Output the [X, Y] coordinate of the center of the cell containing the given text.  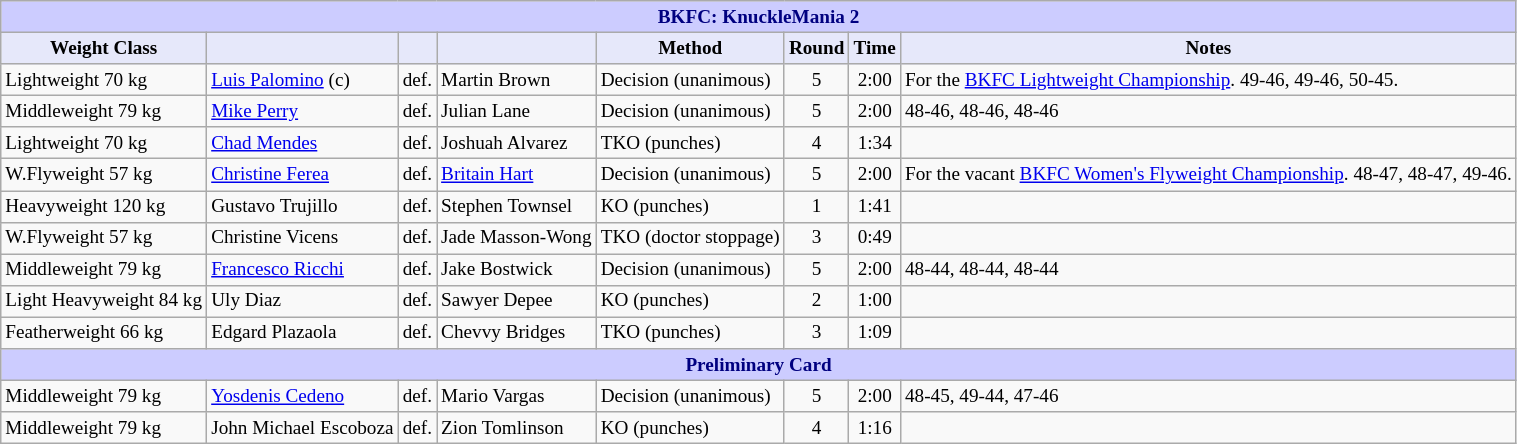
Zion Tomlinson [517, 428]
Gustavo Trujillo [302, 206]
Christine Ferea [302, 175]
Round [816, 48]
Jake Bostwick [517, 270]
Chevvy Bridges [517, 333]
1:09 [874, 333]
Yosdenis Cedeno [302, 396]
1:41 [874, 206]
Edgard Plazaola [302, 333]
Sawyer Depee [517, 301]
48-46, 48-46, 48-46 [1208, 111]
Heavyweight 120 kg [104, 206]
Notes [1208, 48]
Stephen Townsel [517, 206]
1:16 [874, 428]
48-44, 48-44, 48-44 [1208, 270]
Uly Diaz [302, 301]
John Michael Escoboza [302, 428]
For the vacant BKFC Women's Flyweight Championship. 48-47, 48-47, 49-46. [1208, 175]
Joshuah Alvarez [517, 143]
Luis Palomino (c) [302, 80]
Chad Mendes [302, 143]
1:00 [874, 301]
Jade Masson-Wong [517, 238]
0:49 [874, 238]
Featherweight 66 kg [104, 333]
For the BKFC Lightweight Championship. 49-46, 49-46, 50-45. [1208, 80]
Britain Hart [517, 175]
Method [690, 48]
Light Heavyweight 84 kg [104, 301]
Mike Perry [302, 111]
Weight Class [104, 48]
BKFC: KnuckleMania 2 [759, 17]
Julian Lane [517, 111]
Martin Brown [517, 80]
Mario Vargas [517, 396]
1:34 [874, 143]
TKO (doctor stoppage) [690, 238]
1 [816, 206]
Christine Vicens [302, 238]
Preliminary Card [759, 365]
Time [874, 48]
Francesco Ricchi [302, 270]
2 [816, 301]
48-45, 49-44, 47-46 [1208, 396]
